Return the [X, Y] coordinate for the center point of the cell that contains the specified text.  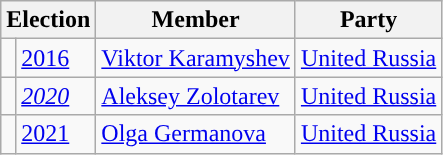
Viktor Karamyshev [196, 58]
2016 [56, 58]
Olga Germanova [196, 134]
Aleksey Zolotarev [196, 96]
2021 [56, 134]
Member [196, 20]
Election [48, 20]
Party [368, 20]
2020 [56, 96]
